Output the (x, y) coordinate of the center of the cell containing the given text.  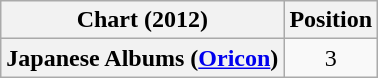
Chart (2012) (142, 20)
Japanese Albums (Oricon) (142, 58)
Position (331, 20)
3 (331, 58)
